Output the (x, y) coordinate of the center of the cell containing the given text.  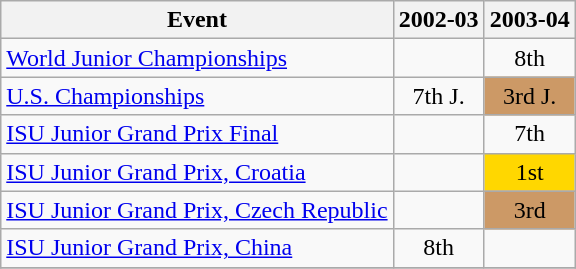
ISU Junior Grand Prix, China (197, 248)
World Junior Championships (197, 58)
3rd (530, 210)
1st (530, 172)
7th J. (438, 96)
7th (530, 134)
ISU Junior Grand Prix, Czech Republic (197, 210)
2002-03 (438, 20)
U.S. Championships (197, 96)
3rd J. (530, 96)
Event (197, 20)
2003-04 (530, 20)
ISU Junior Grand Prix Final (197, 134)
ISU Junior Grand Prix, Croatia (197, 172)
